Provide the (x, y) coordinate of the cell's center where the given text is located.  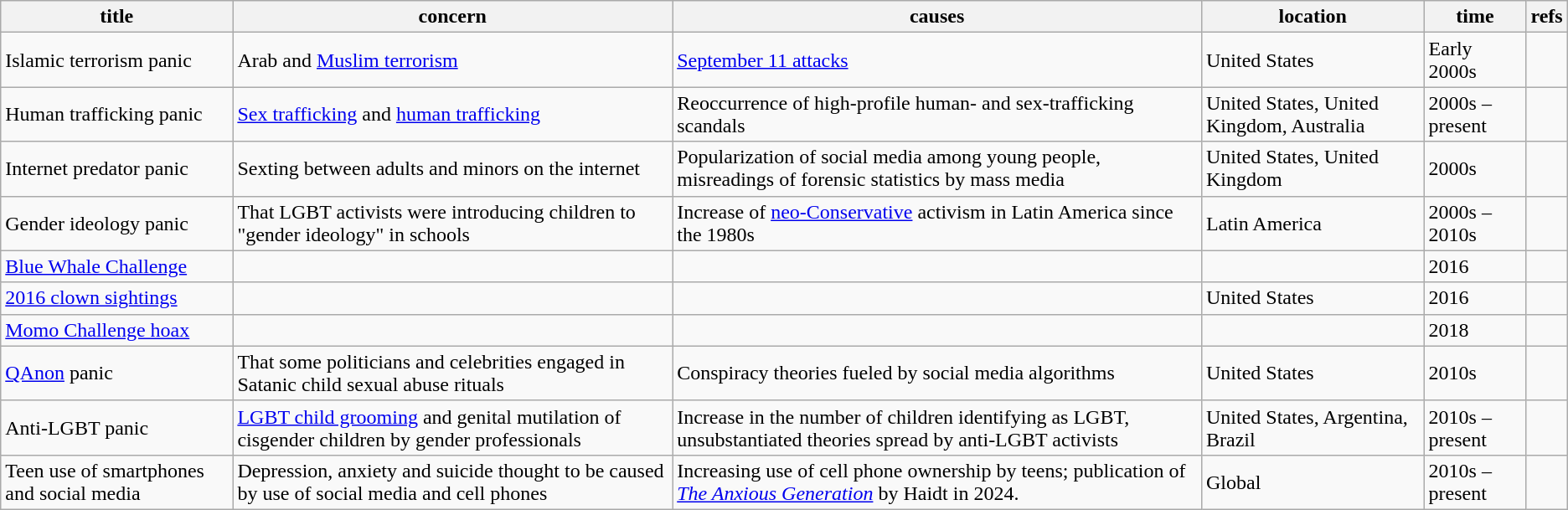
causes (937, 17)
Anti-LGBT panic (117, 427)
concern (452, 17)
2000s – present (1475, 114)
Popularization of social media among young people, misreadings of forensic statistics by mass media (937, 169)
United States, United Kingdom (1313, 169)
September 11 attacks (937, 60)
2010s (1475, 373)
time (1475, 17)
2016 clown sightings (117, 298)
Global (1313, 482)
2000s – 2010s (1475, 223)
Latin America (1313, 223)
Gender ideology panic (117, 223)
Increase in the number of children identifying as LGBT, unsubstantiated theories spread by anti-LGBT activists (937, 427)
Increasing use of cell phone ownership by teens; publication of The Anxious Generation by Haidt in 2024. (937, 482)
LGBT child grooming and genital mutilation of cisgender children by gender professionals (452, 427)
That some politicians and celebrities engaged in Satanic child sexual abuse rituals (452, 373)
Sex trafficking and human trafficking (452, 114)
refs (1546, 17)
location (1313, 17)
2000s (1475, 169)
QAnon panic (117, 373)
Momo Challenge hoax (117, 330)
Arab and Muslim terrorism (452, 60)
Early 2000s (1475, 60)
Reoccurrence of high-profile human- and sex-trafficking scandals (937, 114)
2018 (1475, 330)
Teen use of smartphones and social media (117, 482)
Sexting between adults and minors on the internet (452, 169)
Increase of neo-Conservative activism in Latin America since the 1980s (937, 223)
United States, Argentina, Brazil (1313, 427)
United States, United Kingdom, Australia (1313, 114)
Human trafficking panic (117, 114)
Internet predator panic (117, 169)
title (117, 17)
That LGBT activists were introducing children to "gender ideology" in schools (452, 223)
Blue Whale Challenge (117, 266)
Islamic terrorism panic (117, 60)
Depression, anxiety and suicide thought to be caused by use of social media and cell phones (452, 482)
Conspiracy theories fueled by social media algorithms (937, 373)
